Return the [x, y] coordinate for the center point of the cell that contains the specified text.  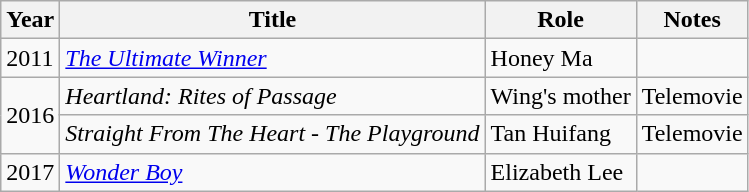
Elizabeth Lee [560, 172]
Straight From The Heart - The Playground [272, 134]
The Ultimate Winner [272, 58]
Notes [692, 20]
Heartland: Rites of Passage [272, 96]
Wing's mother [560, 96]
2011 [30, 58]
Year [30, 20]
Tan Huifang [560, 134]
Title [272, 20]
2016 [30, 115]
Honey Ma [560, 58]
Role [560, 20]
Wonder Boy [272, 172]
2017 [30, 172]
